Extract the (x, y) coordinate from the center of the cell holding the provided text.  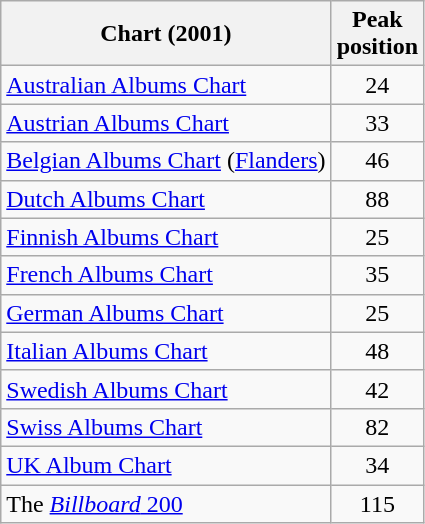
35 (377, 275)
Swiss Albums Chart (166, 427)
Belgian Albums Chart (Flanders) (166, 161)
34 (377, 465)
24 (377, 85)
46 (377, 161)
French Albums Chart (166, 275)
UK Album Chart (166, 465)
Peakposition (377, 34)
Chart (2001) (166, 34)
88 (377, 199)
Dutch Albums Chart (166, 199)
Swedish Albums Chart (166, 389)
82 (377, 427)
115 (377, 503)
48 (377, 351)
42 (377, 389)
Finnish Albums Chart (166, 237)
Australian Albums Chart (166, 85)
Italian Albums Chart (166, 351)
The Billboard 200 (166, 503)
Austrian Albums Chart (166, 123)
33 (377, 123)
German Albums Chart (166, 313)
